Return the (x, y) coordinate for the center point of the cell that contains the specified text.  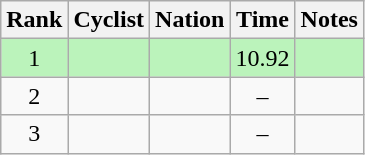
3 (34, 134)
Rank (34, 20)
10.92 (262, 58)
Time (262, 20)
1 (34, 58)
Nation (190, 20)
Notes (329, 20)
2 (34, 96)
Cyclist (109, 20)
